Scan for the cell matching the given text and deliver its [X, Y] coordinate at center. 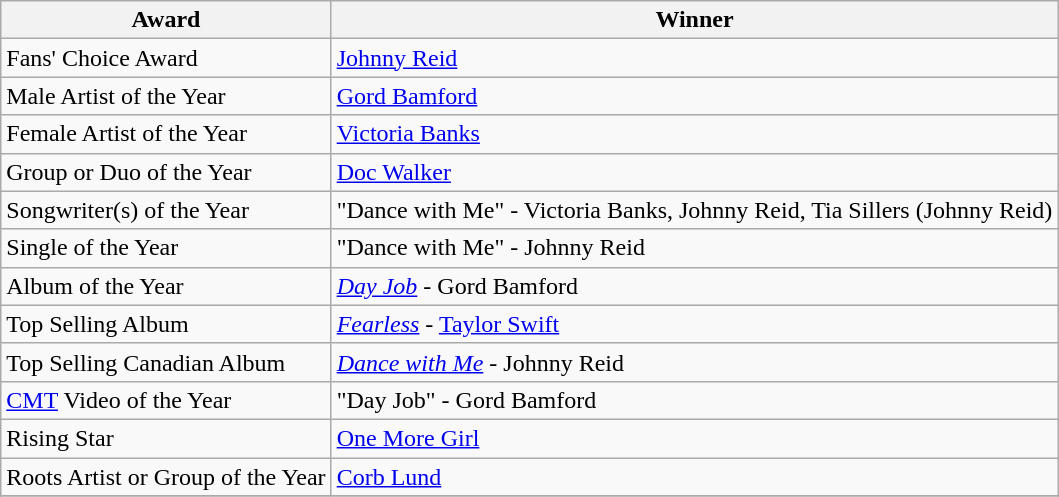
Dance with Me - Johnny Reid [694, 362]
Songwriter(s) of the Year [166, 210]
Male Artist of the Year [166, 96]
Single of the Year [166, 248]
Top Selling Album [166, 324]
Fans' Choice Award [166, 58]
Gord Bamford [694, 96]
Day Job - Gord Bamford [694, 286]
Top Selling Canadian Album [166, 362]
Corb Lund [694, 477]
Roots Artist or Group of the Year [166, 477]
"Dance with Me" - Johnny Reid [694, 248]
Winner [694, 20]
"Dance with Me" - Victoria Banks, Johnny Reid, Tia Sillers (Johnny Reid) [694, 210]
Fearless - Taylor Swift [694, 324]
Female Artist of the Year [166, 134]
Johnny Reid [694, 58]
CMT Video of the Year [166, 400]
Award [166, 20]
Doc Walker [694, 172]
Rising Star [166, 438]
Victoria Banks [694, 134]
Group or Duo of the Year [166, 172]
One More Girl [694, 438]
"Day Job" - Gord Bamford [694, 400]
Album of the Year [166, 286]
